Extract the (x, y) coordinate from the center of the cell holding the provided text.  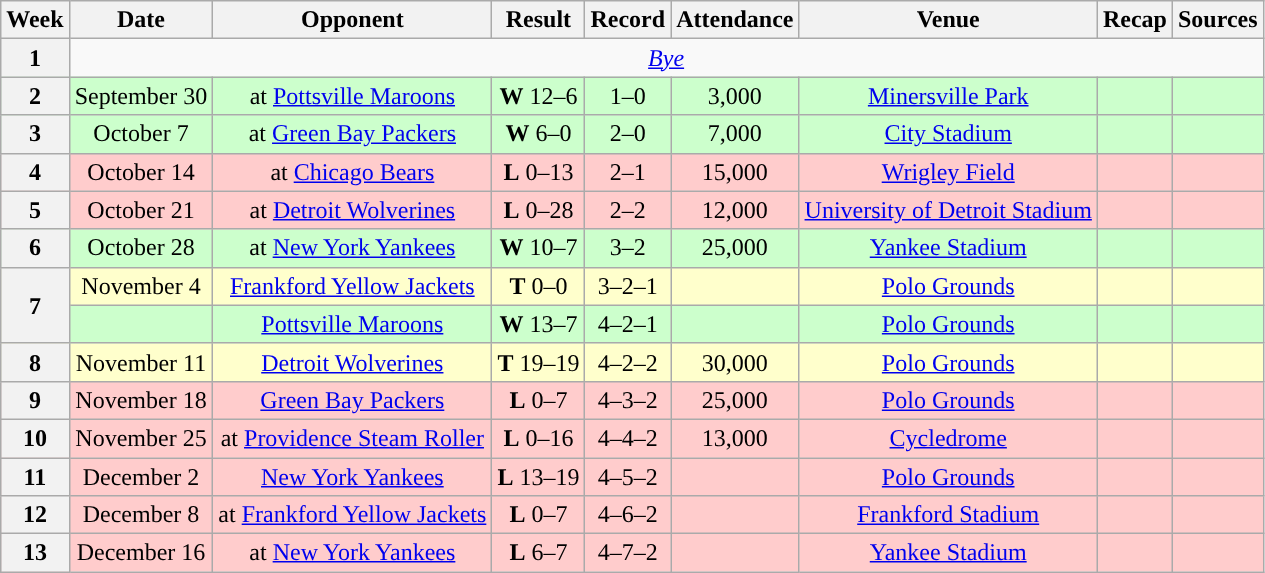
November 11 (141, 362)
at Green Bay Packers (352, 134)
7,000 (735, 134)
30,000 (735, 362)
Frankford Yellow Jackets (352, 286)
3 (35, 134)
City Stadium (948, 134)
4–2–2 (628, 362)
13,000 (735, 438)
2–2 (628, 210)
T 0–0 (538, 286)
2–1 (628, 172)
at Pottsville Maroons (352, 96)
2–0 (628, 134)
Pottsville Maroons (352, 324)
Cycledrome (948, 438)
L 0–28 (538, 210)
2 (35, 96)
4 (35, 172)
15,000 (735, 172)
11 (35, 477)
12 (35, 515)
W 6–0 (538, 134)
T 19–19 (538, 362)
8 (35, 362)
October 28 (141, 248)
W 13–7 (538, 324)
L 0–16 (538, 438)
November 25 (141, 438)
at Chicago Bears (352, 172)
6 (35, 248)
3,000 (735, 96)
9 (35, 400)
Minersville Park (948, 96)
at Detroit Wolverines (352, 210)
Attendance (735, 20)
October 7 (141, 134)
December 8 (141, 515)
Result (538, 20)
Bye (666, 58)
September 30 (141, 96)
1 (35, 58)
7 (35, 305)
December 16 (141, 553)
4–3–2 (628, 400)
Date (141, 20)
5 (35, 210)
W 12–6 (538, 96)
November 18 (141, 400)
Sources (1218, 20)
November 4 (141, 286)
4–4–2 (628, 438)
W 10–7 (538, 248)
13 (35, 553)
Week (35, 20)
Frankford Stadium (948, 515)
Green Bay Packers (352, 400)
L 0–13 (538, 172)
Recap (1134, 20)
Record (628, 20)
Venue (948, 20)
3–2–1 (628, 286)
10 (35, 438)
Detroit Wolverines (352, 362)
October 14 (141, 172)
L 13–19 (538, 477)
New York Yankees (352, 477)
3–2 (628, 248)
12,000 (735, 210)
4–7–2 (628, 553)
4–6–2 (628, 515)
October 21 (141, 210)
Wrigley Field (948, 172)
4–5–2 (628, 477)
University of Detroit Stadium (948, 210)
at Providence Steam Roller (352, 438)
at Frankford Yellow Jackets (352, 515)
4–2–1 (628, 324)
L 6–7 (538, 553)
1–0 (628, 96)
December 2 (141, 477)
Opponent (352, 20)
